Provide the [x, y] coordinate of the cell's center where the given text is located.  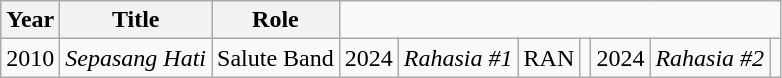
Rahasia #1 [458, 58]
Year [30, 20]
Title [136, 20]
Role [276, 20]
Sepasang Hati [136, 58]
Salute Band [276, 58]
Rahasia #2 [710, 58]
2010 [30, 58]
RAN [549, 58]
